Capture the cell that displays the provided text and extract its [x, y] central coordinate. 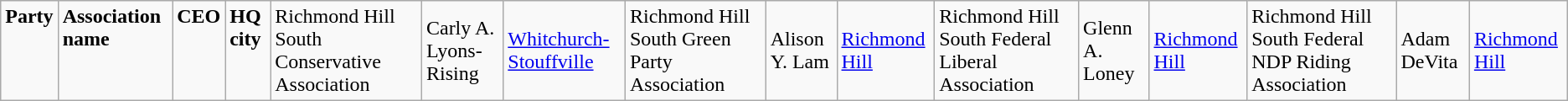
Adam DeVita [1432, 50]
Richmond Hill South Conservative Association [347, 50]
Richmond Hill South Green Party Association [695, 50]
Party [29, 50]
Richmond Hill South Federal NDP Riding Association [1322, 50]
Whitchurch-Stouffville [565, 50]
Association name [115, 50]
Carly A. Lyons-Rising [462, 50]
Glenn A. Loney [1114, 50]
HQ city [248, 50]
Alison Y. Lam [801, 50]
Richmond Hill South Federal Liberal Association [1007, 50]
CEO [199, 50]
